Scan for the cell matching the given text and deliver its (x, y) coordinate at center. 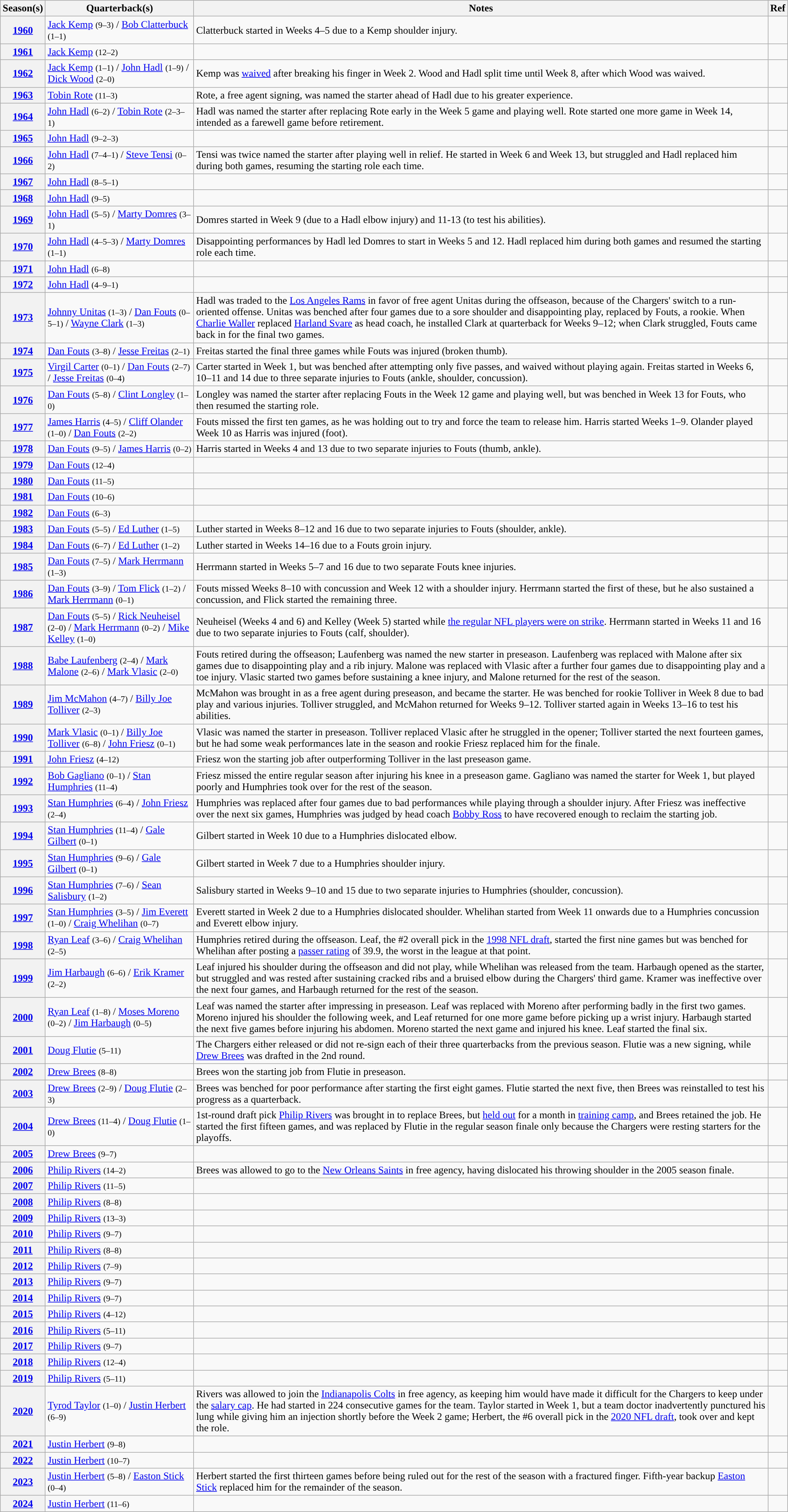
2018 (23, 1362)
2021 (23, 1444)
2002 (23, 1072)
Stan Humphries (7–6) / Sean Salisbury (1–2) (120, 890)
Drew Brees (8–8) (120, 1072)
Justin Herbert (5–8) / Easton Stick (0–4) (120, 1482)
Drew Brees (2–9) / Doug Flutie (2–3) (120, 1093)
John Hadl (8–5–1) (120, 182)
Ryan Leaf (3–6) / Craig Whelihan (2–5) (120, 945)
John Hadl (7–4–1) / Steve Tensi (0–2) (120, 160)
2024 (23, 1504)
Dan Fouts (5–8) / Clint Longley (1–0) (120, 400)
Dan Fouts (11–5) (120, 481)
Tobin Rote (11–3) (120, 95)
John Hadl (4–9–1) (120, 285)
2001 (23, 1050)
1981 (23, 497)
2005 (23, 1154)
2022 (23, 1460)
1974 (23, 351)
Friesz won the starting job after outperforming Tolliver in the last preseason game. (481, 759)
Gilbert started in Week 7 due to a Humphries shoulder injury. (481, 863)
Freitas started the final three games while Fouts was injured (broken thumb). (481, 351)
Kemp was waived after breaking his finger in Week 2. Wood and Hadl split time until Week 8, after which Wood was waived. (481, 73)
Philip Rivers (7–9) (120, 1266)
2009 (23, 1218)
Stan Humphries (9–6) / Gale Gilbert (0–1) (120, 863)
Philip Rivers (13–3) (120, 1218)
Clatterbuck started in Weeks 4–5 due to a Kemp shoulder injury. (481, 30)
Jack Kemp (9–3) / Bob Clatterbuck (1–1) (120, 30)
Quarterback(s) (120, 8)
1984 (23, 545)
1975 (23, 373)
Johnny Unitas (1–3) / Dan Fouts (0–5–1) / Wayne Clark (1–3) (120, 318)
2003 (23, 1093)
1980 (23, 481)
1963 (23, 95)
Justin Herbert (9–8) (120, 1444)
Drew Brees (11–4) / Doug Flutie (1–0) (120, 1127)
Jim McMahon (4–7) / Billy Joe Tolliver (2–3) (120, 705)
Drew Brees (9–7) (120, 1154)
2008 (23, 1202)
Philip Rivers (11–5) (120, 1186)
1995 (23, 863)
1987 (23, 627)
1969 (23, 220)
1982 (23, 513)
1977 (23, 427)
Dan Fouts (10–6) (120, 497)
1988 (23, 666)
Philip Rivers (12–4) (120, 1362)
2000 (23, 1017)
Brees was allowed to go to the New Orleans Saints in free agency, having dislocated his throwing shoulder in the 2005 season finale. (481, 1170)
John Friesz (4–12) (120, 759)
1998 (23, 945)
James Harris (4–5) / Cliff Olander (1–0) / Dan Fouts (2–2) (120, 427)
Bob Gagliano (0–1) / Stan Humphries (11–4) (120, 781)
Harris started in Weeks 4 and 13 due to two separate injuries to Fouts (thumb, ankle). (481, 449)
1986 (23, 594)
1992 (23, 781)
2007 (23, 1186)
1976 (23, 400)
2016 (23, 1330)
Stan Humphries (6–4) / John Friesz (2–4) (120, 809)
1965 (23, 138)
John Hadl (6–2) / Tobin Rote (2–3–1) (120, 117)
Doug Flutie (5–11) (120, 1050)
1970 (23, 247)
Philip Rivers (14–2) (120, 1170)
Gilbert started in Week 10 due to a Humphries dislocated elbow. (481, 836)
Tyrod Taylor (1–0) / Justin Herbert (6–9) (120, 1411)
1989 (23, 705)
2012 (23, 1266)
Season(s) (23, 8)
1994 (23, 836)
Luther started in Weeks 14–16 due to a Fouts groin injury. (481, 545)
Dan Fouts (6–7) / Ed Luther (1–2) (120, 545)
1968 (23, 198)
2004 (23, 1127)
Babe Laufenberg (2–4) / Mark Malone (2–6) / Mark Vlasic (2–0) (120, 666)
John Hadl (9–2–3) (120, 138)
Stan Humphries (3–5) / Jim Everett (1–0) / Craig Whelihan (0–7) (120, 918)
1985 (23, 566)
Ref (778, 8)
1990 (23, 738)
Dan Fouts (3–9) / Tom Flick (1–2) / Mark Herrmann (0–1) (120, 594)
John Hadl (4–5–3) / Marty Domres (1–1) (120, 247)
1978 (23, 449)
Philip Rivers (4–12) (120, 1314)
Dan Fouts (5–5) / Ed Luther (1–5) (120, 529)
1971 (23, 269)
1996 (23, 890)
2013 (23, 1282)
Jack Kemp (12–2) (120, 52)
Justin Herbert (10–7) (120, 1460)
1962 (23, 73)
Luther started in Weeks 8–12 and 16 due to two separate injuries to Fouts (shoulder, ankle). (481, 529)
2020 (23, 1411)
2015 (23, 1314)
2023 (23, 1482)
2006 (23, 1170)
1979 (23, 465)
2019 (23, 1378)
John Hadl (9–5) (120, 198)
1966 (23, 160)
Dan Fouts (6–3) (120, 513)
Herrmann started in Weeks 5–7 and 16 due to two separate Fouts knee injuries. (481, 566)
1967 (23, 182)
Dan Fouts (7–5) / Mark Herrmann (1–3) (120, 566)
Jim Harbaugh (6–6) / Erik Kramer (2–2) (120, 978)
1961 (23, 52)
1964 (23, 117)
John Hadl (5–5) / Marty Domres (3–1) (120, 220)
Domres started in Week 9 (due to a Hadl elbow injury) and 11-13 (to test his abilities). (481, 220)
Notes (481, 8)
1983 (23, 529)
1972 (23, 285)
Justin Herbert (11–6) (120, 1504)
Brees won the starting job from Flutie in preseason. (481, 1072)
Jack Kemp (1–1) / John Hadl (1–9) / Dick Wood (2–0) (120, 73)
Ryan Leaf (1–8) / Moses Moreno (0–2) / Jim Harbaugh (0–5) (120, 1017)
Stan Humphries (11–4) / Gale Gilbert (0–1) (120, 836)
1993 (23, 809)
1973 (23, 318)
Dan Fouts (3–8) / Jesse Freitas (2–1) (120, 351)
Dan Fouts (9–5) / James Harris (0–2) (120, 449)
1991 (23, 759)
Rote, a free agent signing, was named the starter ahead of Hadl due to his greater experience. (481, 95)
John Hadl (6–8) (120, 269)
1960 (23, 30)
Salisbury started in Weeks 9–10 and 15 due to two separate injuries to Humphries (shoulder, concussion). (481, 890)
2014 (23, 1298)
2017 (23, 1346)
Mark Vlasic (0–1) / Billy Joe Tolliver (6–8) / John Friesz (0–1) (120, 738)
1999 (23, 978)
1997 (23, 918)
Dan Fouts (5–5) / Rick Neuheisel (2–0) / Mark Herrmann (0–2) / Mike Kelley (1–0) (120, 627)
Virgil Carter (0–1) / Dan Fouts (2–7) / Jesse Freitas (0–4) (120, 373)
2011 (23, 1250)
2010 (23, 1234)
Dan Fouts (12–4) (120, 465)
